Locate the cell with the specified text and output its [X, Y] center coordinate. 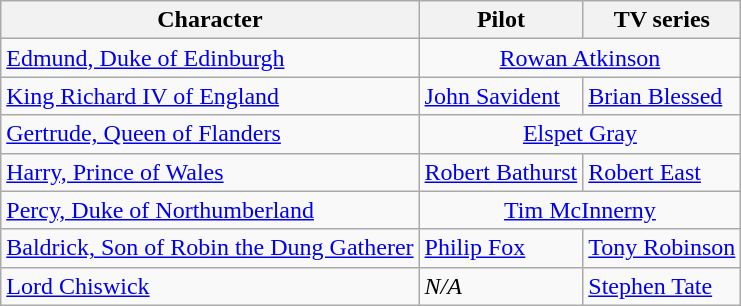
Stephen Tate [662, 286]
John Savident [501, 96]
Lord Chiswick [210, 286]
Character [210, 20]
Pilot [501, 20]
Tony Robinson [662, 248]
King Richard IV of England [210, 96]
Edmund, Duke of Edinburgh [210, 58]
Philip Fox [501, 248]
Rowan Atkinson [580, 58]
Gertrude, Queen of Flanders [210, 134]
Harry, Prince of Wales [210, 172]
Tim McInnerny [580, 210]
Robert Bathurst [501, 172]
TV series [662, 20]
Robert East [662, 172]
Elspet Gray [580, 134]
Baldrick, Son of Robin the Dung Gatherer [210, 248]
Percy, Duke of Northumberland [210, 210]
N/A [501, 286]
Brian Blessed [662, 96]
